Pinpoint the cell where the given text exists, returning its (x, y) midpoint coordinate. 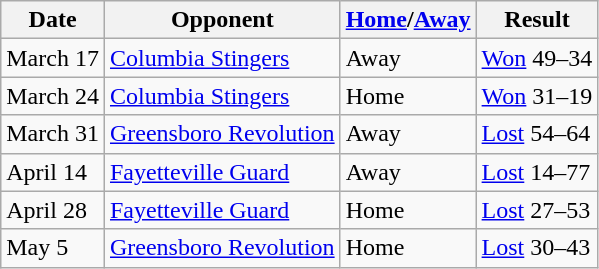
April 28 (53, 210)
Lost 54–64 (537, 134)
Opponent (222, 20)
Lost 14–77 (537, 172)
Home/Away (408, 20)
May 5 (53, 248)
Won 49–34 (537, 58)
March 31 (53, 134)
Lost 27–53 (537, 210)
Result (537, 20)
April 14 (53, 172)
March 17 (53, 58)
Date (53, 20)
Won 31–19 (537, 96)
March 24 (53, 96)
Lost 30–43 (537, 248)
